Capture the cell that displays the provided text and extract its (x, y) central coordinate. 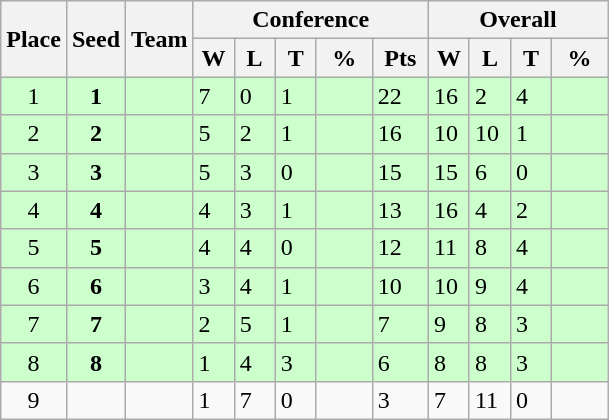
Conference (310, 20)
Place (34, 39)
Pts (400, 58)
Team (160, 39)
Overall (518, 20)
22 (400, 96)
12 (400, 248)
13 (400, 210)
Seed (96, 39)
